Detect which cell encompasses the target text, then output its [X, Y] center coordinate. 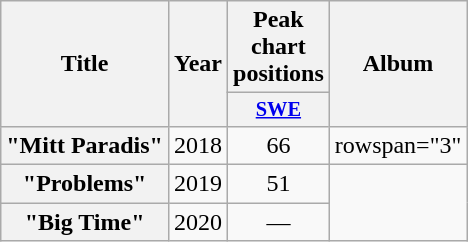
"Problems" [85, 184]
66 [279, 145]
rowspan="3" [398, 145]
SWE [279, 110]
Album [398, 64]
2019 [198, 184]
2018 [198, 145]
2020 [198, 222]
Peak chart positions [279, 47]
Title [85, 64]
51 [279, 184]
Year [198, 64]
"Mitt Paradis" [85, 145]
"Big Time" [85, 222]
— [279, 222]
